For the text-containing cell, return its midpoint in (X, Y) coordinate format. 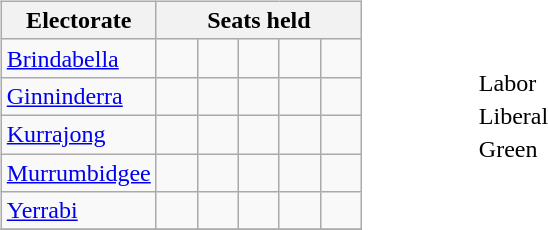
Electorate (78, 20)
Brindabella (78, 58)
Seats held (258, 20)
Murrumbidgee (78, 173)
Yerrabi (78, 211)
Ginninderra (78, 96)
Kurrajong (78, 134)
